Return [x, y] of the center of cell containing provided text 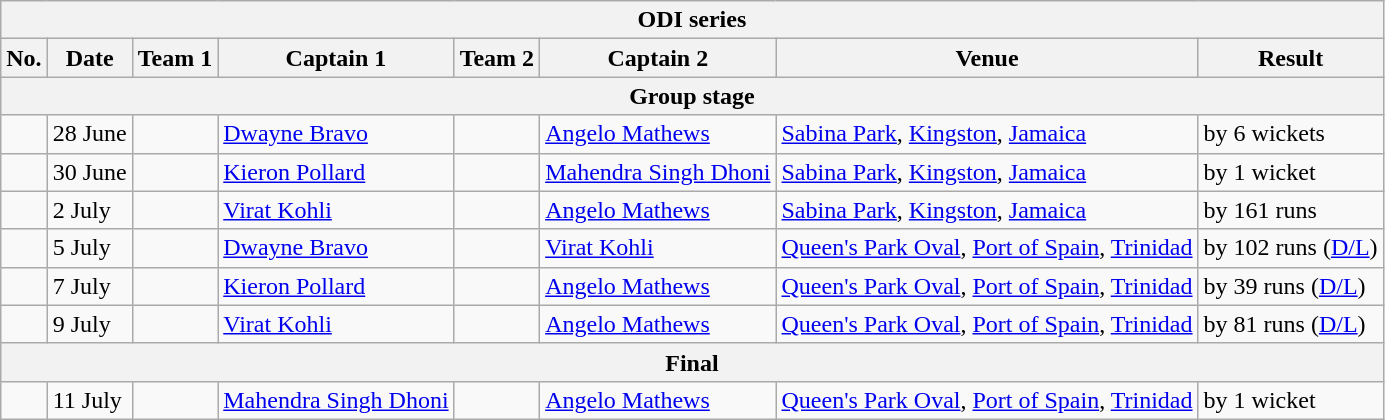
Final [692, 362]
ODI series [692, 20]
Venue [987, 58]
No. [24, 58]
by 6 wickets [1290, 134]
Result [1290, 58]
5 July [90, 248]
Team 2 [497, 58]
Captain 2 [658, 58]
30 June [90, 172]
28 June [90, 134]
Team 1 [175, 58]
7 July [90, 286]
11 July [90, 400]
by 102 runs (D/L) [1290, 248]
by 39 runs (D/L) [1290, 286]
Captain 1 [336, 58]
9 July [90, 324]
2 July [90, 210]
Date [90, 58]
by 81 runs (D/L) [1290, 324]
by 161 runs [1290, 210]
Group stage [692, 96]
